Output the (x, y) coordinate of the center of the cell containing the given text.  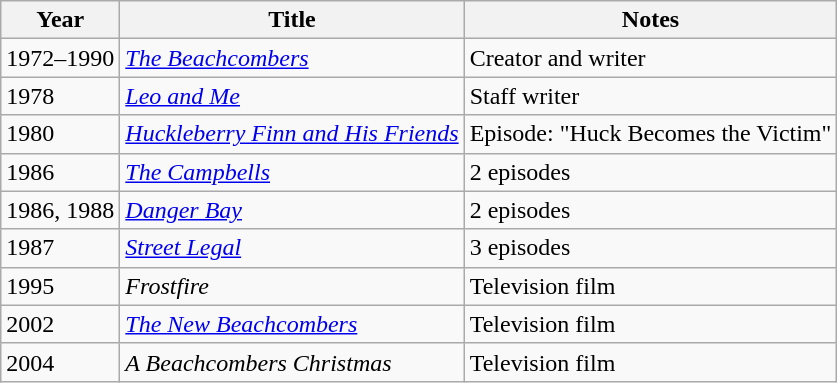
The Campbells (292, 172)
The New Beachcombers (292, 324)
A Beachcombers Christmas (292, 362)
Danger Bay (292, 210)
Year (60, 20)
3 episodes (650, 248)
Leo and Me (292, 96)
Episode: "Huck Becomes the Victim" (650, 134)
1986 (60, 172)
2002 (60, 324)
Street Legal (292, 248)
The Beachcombers (292, 58)
1995 (60, 286)
Frostfire (292, 286)
1987 (60, 248)
2004 (60, 362)
Title (292, 20)
Staff writer (650, 96)
1980 (60, 134)
Notes (650, 20)
Creator and writer (650, 58)
1978 (60, 96)
Huckleberry Finn and His Friends (292, 134)
1972–1990 (60, 58)
1986, 1988 (60, 210)
